Return (X, Y) of the center of cell containing provided text 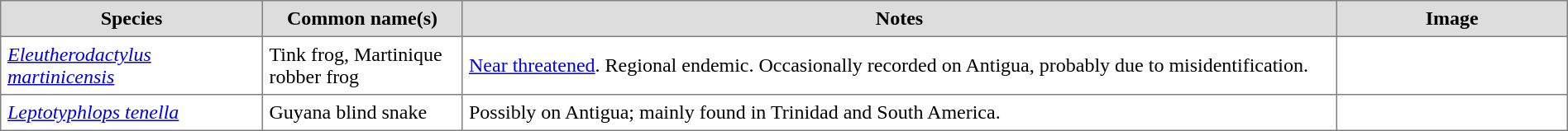
Leptotyphlops tenella (131, 113)
Eleutherodactylus martinicensis (131, 65)
Near threatened. Regional endemic. Occasionally recorded on Antigua, probably due to misidentification. (900, 65)
Image (1452, 19)
Notes (900, 19)
Common name(s) (362, 19)
Species (131, 19)
Possibly on Antigua; mainly found in Trinidad and South America. (900, 113)
Guyana blind snake (362, 113)
Tink frog, Martinique robber frog (362, 65)
